Scan for the cell matching the given text and deliver its (x, y) coordinate at center. 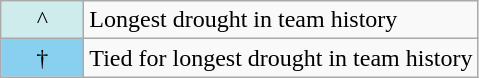
† (42, 58)
^ (42, 20)
Tied for longest drought in team history (281, 58)
Longest drought in team history (281, 20)
